Capture the cell that displays the provided text and extract its (x, y) central coordinate. 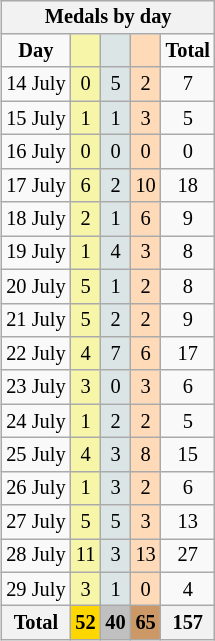
29 July (36, 589)
28 July (36, 556)
17 (188, 354)
22 July (36, 354)
65 (146, 623)
19 July (36, 253)
11 (85, 556)
20 July (36, 286)
10 (146, 185)
27 (188, 556)
23 July (36, 387)
15 July (36, 118)
16 July (36, 152)
17 July (36, 185)
Medals by day (108, 17)
24 July (36, 421)
26 July (36, 488)
40 (116, 623)
21 July (36, 320)
18 July (36, 219)
27 July (36, 522)
14 July (36, 84)
Day (36, 51)
52 (85, 623)
25 July (36, 455)
15 (188, 455)
157 (188, 623)
18 (188, 185)
